Provide the [x, y] coordinate of the cell's center where the given text is located.  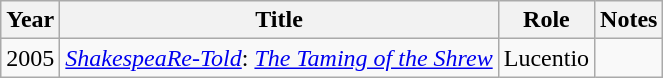
2005 [30, 58]
ShakespeaRe-Told: The Taming of the Shrew [279, 58]
Year [30, 20]
Notes [629, 20]
Lucentio [546, 58]
Title [279, 20]
Role [546, 20]
